Find where the given text appears and provide that cell's center as (X, Y) coordinate. 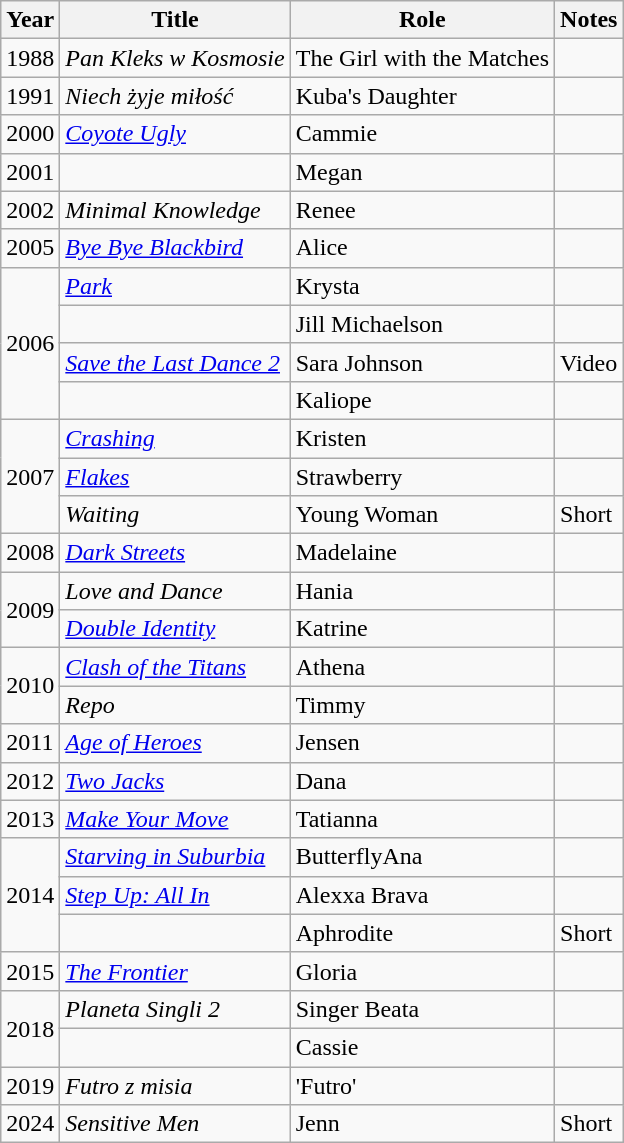
2009 (30, 610)
Alexxa Brava (422, 895)
Madelaine (422, 553)
Minimal Knowledge (175, 210)
'Futro' (422, 1085)
Clash of the Titans (175, 667)
Niech żyje miłość (175, 96)
Year (30, 20)
1988 (30, 58)
2014 (30, 895)
Aphrodite (422, 933)
Role (422, 20)
Hania (422, 591)
2008 (30, 553)
The Frontier (175, 971)
2015 (30, 971)
2006 (30, 343)
Timmy (422, 705)
Waiting (175, 515)
Planeta Singli 2 (175, 1009)
Athena (422, 667)
Futro z misia (175, 1085)
Save the Last Dance 2 (175, 362)
ButterflyAna (422, 857)
2000 (30, 134)
Kaliope (422, 400)
Flakes (175, 477)
2018 (30, 1028)
Kuba's Daughter (422, 96)
Bye Bye Blackbird (175, 248)
Dark Streets (175, 553)
Age of Heroes (175, 743)
Sensitive Men (175, 1124)
2001 (30, 172)
Starving in Suburbia (175, 857)
2002 (30, 210)
Dana (422, 781)
Krysta (422, 286)
2019 (30, 1085)
Notes (589, 20)
The Girl with the Matches (422, 58)
Sara Johnson (422, 362)
Crashing (175, 438)
2007 (30, 476)
Gloria (422, 971)
Cammie (422, 134)
Megan (422, 172)
2005 (30, 248)
Love and Dance (175, 591)
2011 (30, 743)
Park (175, 286)
Cassie (422, 1047)
Alice (422, 248)
Make Your Move (175, 819)
Two Jacks (175, 781)
Double Identity (175, 629)
Young Woman (422, 515)
Singer Beata (422, 1009)
2012 (30, 781)
Pan Kleks w Kosmosie (175, 58)
Kristen (422, 438)
Video (589, 362)
Jenn (422, 1124)
2010 (30, 686)
Strawberry (422, 477)
Katrine (422, 629)
Jill Michaelson (422, 324)
Tatianna (422, 819)
1991 (30, 96)
2013 (30, 819)
2024 (30, 1124)
Jensen (422, 743)
Coyote Ugly (175, 134)
Renee (422, 210)
Title (175, 20)
Repo (175, 705)
Step Up: All In (175, 895)
